Find where the given text appears and provide that cell's center as (X, Y) coordinate. 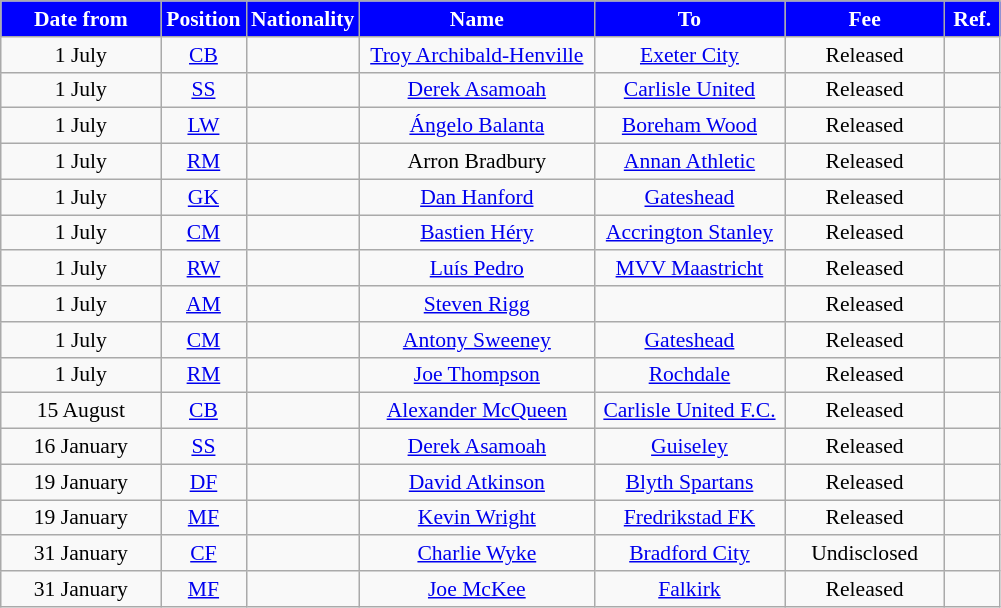
Ángelo Balanta (476, 126)
15 August (81, 411)
CF (204, 554)
Bradford City (689, 554)
DF (204, 482)
Rochdale (689, 375)
Alexander McQueen (476, 411)
Fee (865, 19)
Troy Archibald-Henville (476, 55)
Joe Thompson (476, 375)
Exeter City (689, 55)
MVV Maastricht (689, 269)
David Atkinson (476, 482)
Nationality (302, 19)
GK (204, 197)
Undisclosed (865, 554)
AM (204, 304)
Carlisle United F.C. (689, 411)
Blyth Spartans (689, 482)
Guiseley (689, 447)
Carlisle United (689, 90)
LW (204, 126)
Bastien Héry (476, 233)
Joe McKee (476, 589)
Arron Bradbury (476, 162)
Ref. (972, 19)
RW (204, 269)
Kevin Wright (476, 518)
Boreham Wood (689, 126)
Charlie Wyke (476, 554)
Fredrikstad FK (689, 518)
Annan Athletic (689, 162)
Date from (81, 19)
Antony Sweeney (476, 340)
16 January (81, 447)
Luís Pedro (476, 269)
Steven Rigg (476, 304)
Dan Hanford (476, 197)
Accrington Stanley (689, 233)
Position (204, 19)
Name (476, 19)
To (689, 19)
Falkirk (689, 589)
